Output the (x, y) coordinate of the center of the cell containing the given text.  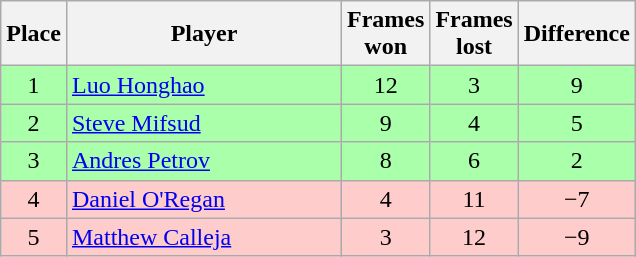
Difference (576, 34)
Daniel O'Regan (204, 199)
6 (474, 161)
Andres Petrov (204, 161)
−9 (576, 237)
Frames won (386, 34)
Steve Mifsud (204, 123)
Place (34, 34)
11 (474, 199)
8 (386, 161)
Player (204, 34)
1 (34, 85)
Frames lost (474, 34)
Matthew Calleja (204, 237)
−7 (576, 199)
Luo Honghao (204, 85)
